Pinpoint the cell where the given text exists, returning its [X, Y] midpoint coordinate. 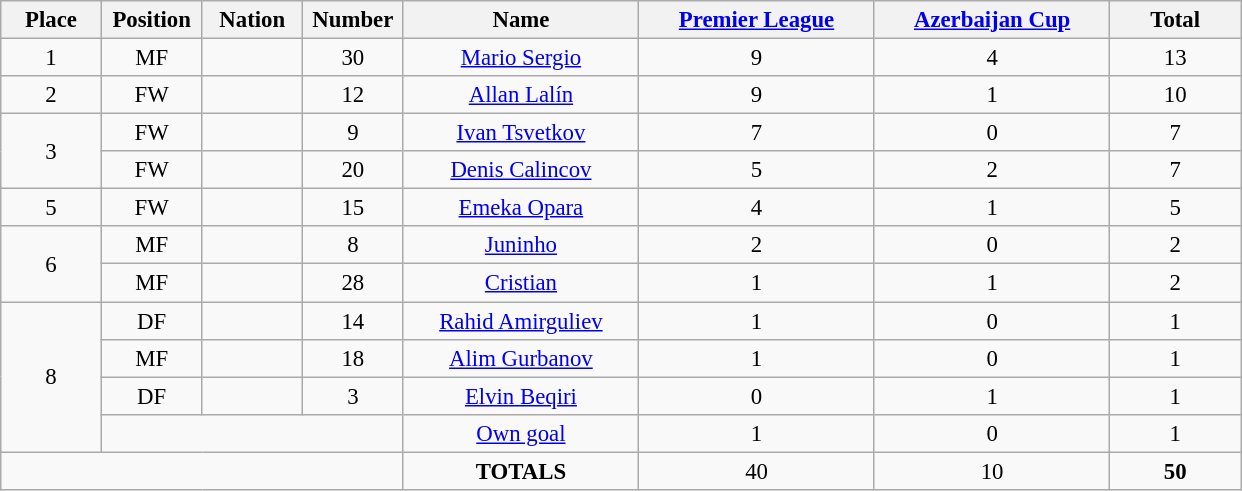
12 [354, 95]
Number [354, 20]
20 [354, 170]
Elvin Beqiri [521, 396]
Azerbaijan Cup [992, 20]
Ivan Tsvetkov [521, 133]
18 [354, 358]
6 [52, 264]
Name [521, 20]
Rahid Amirguliev [521, 321]
Mario Sergio [521, 58]
Allan Lalín [521, 95]
Cristian [521, 283]
Position [152, 20]
50 [1176, 471]
Nation [252, 20]
13 [1176, 58]
Alim Gurbanov [521, 358]
40 [757, 471]
Emeka Opara [521, 208]
30 [354, 58]
15 [354, 208]
14 [354, 321]
Denis Calincov [521, 170]
Juninho [521, 245]
28 [354, 283]
Premier League [757, 20]
Total [1176, 20]
TOTALS [521, 471]
Own goal [521, 433]
Place [52, 20]
